Provide the [x, y] coordinate of the cell's center where the given text is located.  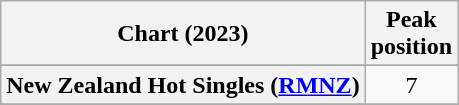
Peakposition [411, 34]
7 [411, 85]
Chart (2023) [183, 34]
New Zealand Hot Singles (RMNZ) [183, 85]
